Pinpoint the cell where the given text exists, returning its [X, Y] midpoint coordinate. 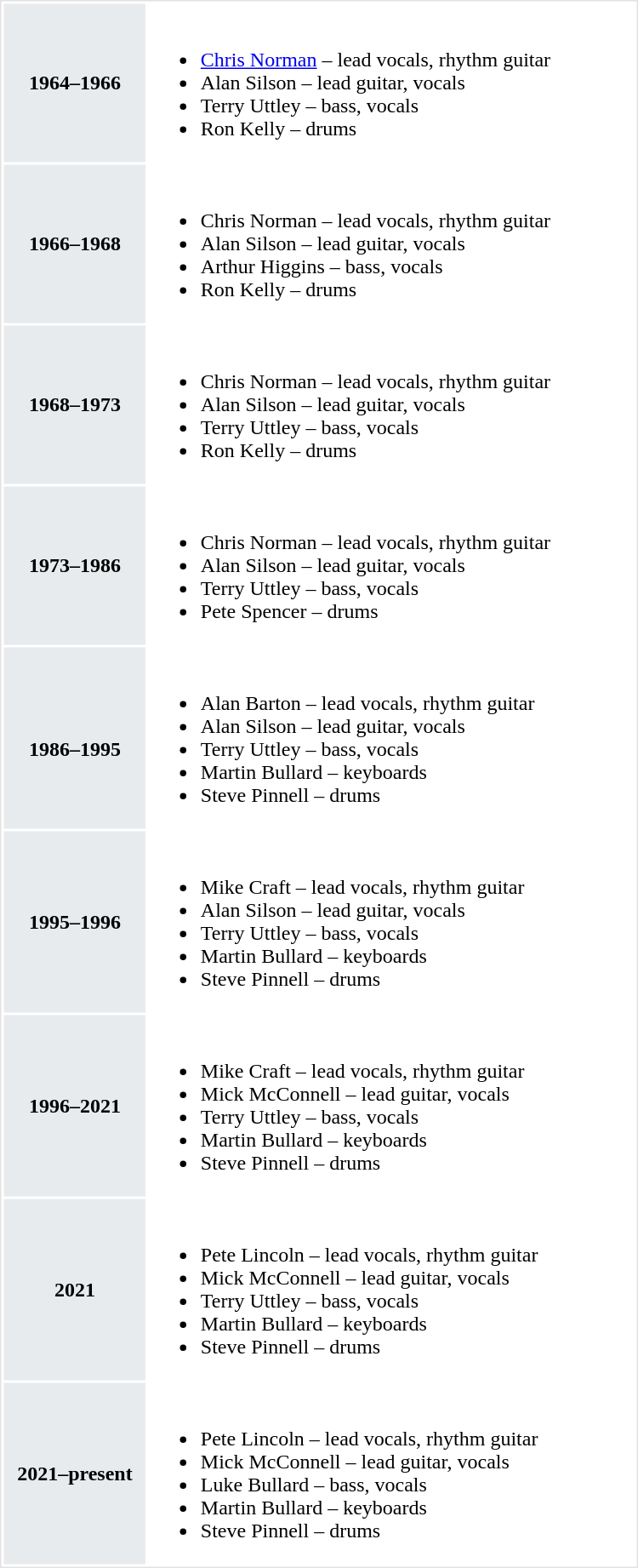
1996–2021 [75, 1105]
Alan Barton – lead vocals, rhythm guitarAlan Silson – lead guitar, vocalsTerry Uttley – bass, vocalsMartin Bullard – keyboardsSteve Pinnell – drums [391, 737]
Chris Norman – lead vocals, rhythm guitarAlan Silson – lead guitar, vocalsArthur Higgins – bass, vocalsRon Kelly – drums [391, 244]
2021–present [75, 1473]
Mike Craft – lead vocals, rhythm guitarMick McConnell – lead guitar, vocalsTerry Uttley – bass, vocalsMartin Bullard – keyboardsSteve Pinnell – drums [391, 1105]
1995–1996 [75, 921]
2021 [75, 1289]
1968–1973 [75, 404]
1964–1966 [75, 83]
1973–1986 [75, 566]
Chris Norman – lead vocals, rhythm guitarAlan Silson – lead guitar, vocalsTerry Uttley – bass, vocalsPete Spencer – drums [391, 566]
1966–1968 [75, 244]
1986–1995 [75, 737]
Mike Craft – lead vocals, rhythm guitarAlan Silson – lead guitar, vocalsTerry Uttley – bass, vocalsMartin Bullard – keyboardsSteve Pinnell – drums [391, 921]
